Scan for the cell matching the given text and deliver its [X, Y] coordinate at center. 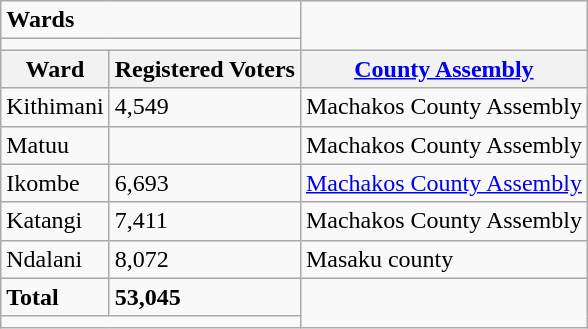
7,411 [204, 221]
Wards [151, 20]
Masaku county [444, 259]
Total [55, 297]
Matuu [55, 145]
Ikombe [55, 183]
Ndalani [55, 259]
53,045 [204, 297]
6,693 [204, 183]
Registered Voters [204, 69]
Ward [55, 69]
Katangi [55, 221]
Kithimani [55, 107]
8,072 [204, 259]
4,549 [204, 107]
County Assembly [444, 69]
